For the text-containing cell, return its midpoint in [X, Y] coordinate format. 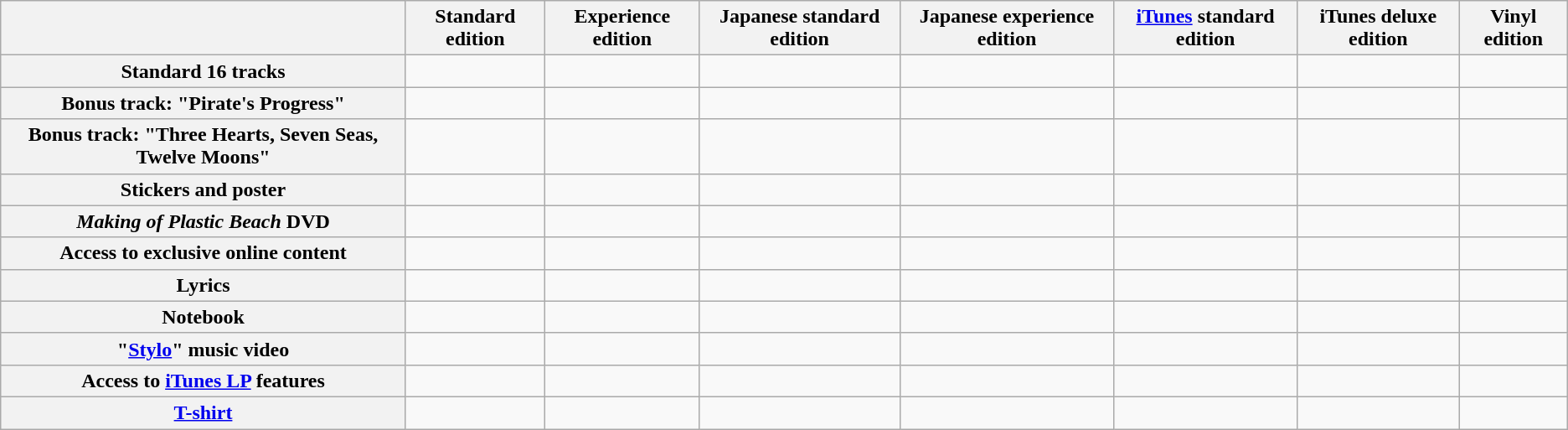
Standard edition [475, 28]
iTunes deluxe edition [1378, 28]
Vinyl edition [1513, 28]
Lyrics [204, 285]
Standard 16 tracks [204, 71]
Bonus track: "Three Hearts, Seven Seas, Twelve Moons" [204, 146]
Notebook [204, 317]
Access to iTunes LP features [204, 381]
Access to exclusive online content [204, 253]
"Stylo" music video [204, 349]
Experience edition [622, 28]
Bonus track: "Pirate's Progress" [204, 103]
Japanese standard edition [799, 28]
iTunes standard edition [1205, 28]
Making of Plastic Beach DVD [204, 221]
Stickers and poster [204, 189]
Japanese experience edition [1007, 28]
T-shirt [204, 412]
